Detect which cell encompasses the target text, then output its [x, y] center coordinate. 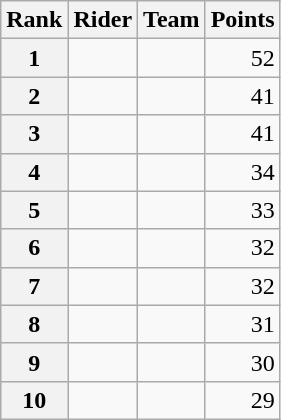
Team [172, 20]
1 [34, 58]
8 [34, 324]
Rank [34, 20]
30 [242, 362]
29 [242, 400]
3 [34, 134]
7 [34, 286]
10 [34, 400]
4 [34, 172]
9 [34, 362]
31 [242, 324]
Rider [103, 20]
34 [242, 172]
52 [242, 58]
5 [34, 210]
Points [242, 20]
2 [34, 96]
33 [242, 210]
6 [34, 248]
